Return the [X, Y] coordinate for the center point of the cell that contains the specified text.  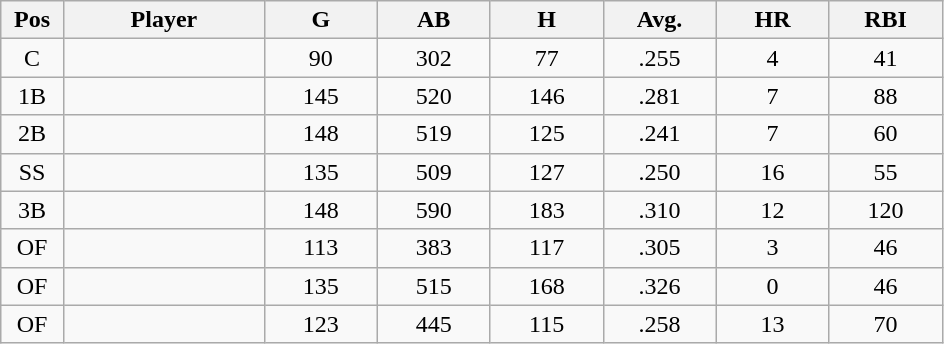
G [320, 20]
.255 [660, 58]
C [32, 58]
Pos [32, 20]
90 [320, 58]
590 [434, 210]
519 [434, 134]
3B [32, 210]
88 [886, 96]
4 [772, 58]
115 [546, 324]
3 [772, 248]
.250 [660, 172]
509 [434, 172]
13 [772, 324]
AB [434, 20]
383 [434, 248]
2B [32, 134]
145 [320, 96]
125 [546, 134]
520 [434, 96]
12 [772, 210]
.310 [660, 210]
123 [320, 324]
55 [886, 172]
0 [772, 286]
445 [434, 324]
RBI [886, 20]
SS [32, 172]
120 [886, 210]
168 [546, 286]
H [546, 20]
Player [164, 20]
.258 [660, 324]
1B [32, 96]
16 [772, 172]
127 [546, 172]
HR [772, 20]
.281 [660, 96]
183 [546, 210]
.241 [660, 134]
Avg. [660, 20]
.305 [660, 248]
113 [320, 248]
.326 [660, 286]
117 [546, 248]
146 [546, 96]
302 [434, 58]
515 [434, 286]
60 [886, 134]
41 [886, 58]
70 [886, 324]
77 [546, 58]
